Detect which cell encompasses the target text, then output its [X, Y] center coordinate. 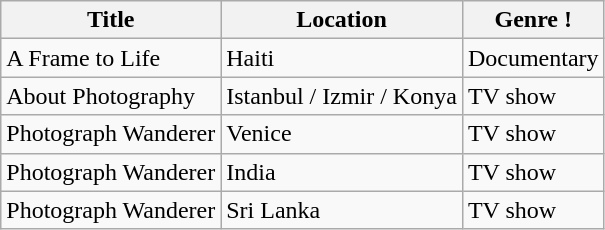
A Frame to Life [111, 58]
Istanbul / Izmir / Konya [342, 96]
About Photography [111, 96]
Venice [342, 134]
India [342, 172]
Haiti [342, 58]
Location [342, 20]
Title [111, 20]
Sri Lanka [342, 210]
Genre ! [533, 20]
Documentary [533, 58]
